Extract the (x, y) coordinate from the center of the cell holding the provided text.  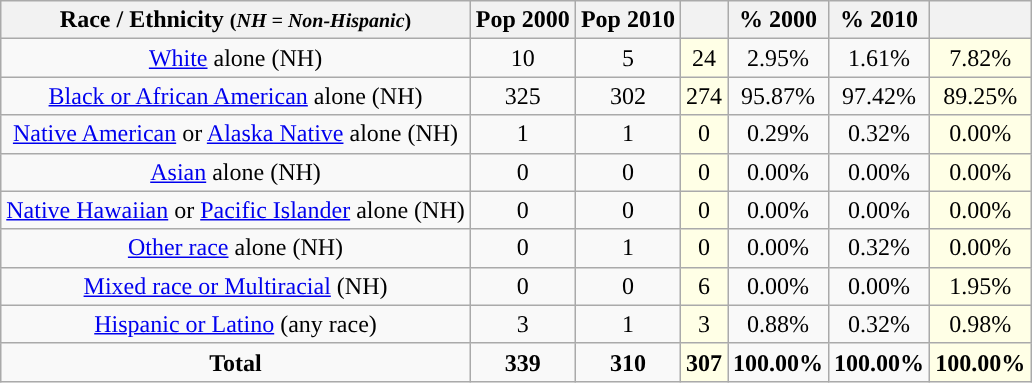
Asian alone (NH) (236, 172)
Pop 2010 (628, 20)
5 (628, 58)
Other race alone (NH) (236, 248)
7.82% (980, 58)
0.98% (980, 324)
Race / Ethnicity (NH = Non-Hispanic) (236, 20)
339 (522, 362)
325 (522, 96)
307 (704, 362)
Pop 2000 (522, 20)
Total (236, 362)
Native Hawaiian or Pacific Islander alone (NH) (236, 210)
6 (704, 286)
% 2000 (778, 20)
274 (704, 96)
97.42% (880, 96)
302 (628, 96)
89.25% (980, 96)
0.29% (778, 134)
95.87% (778, 96)
1.95% (980, 286)
0.88% (778, 324)
2.95% (778, 58)
Hispanic or Latino (any race) (236, 324)
310 (628, 362)
24 (704, 58)
White alone (NH) (236, 58)
Native American or Alaska Native alone (NH) (236, 134)
% 2010 (880, 20)
Black or African American alone (NH) (236, 96)
1.61% (880, 58)
10 (522, 58)
Mixed race or Multiracial (NH) (236, 286)
